Output the (X, Y) coordinate of the center of the cell containing the given text.  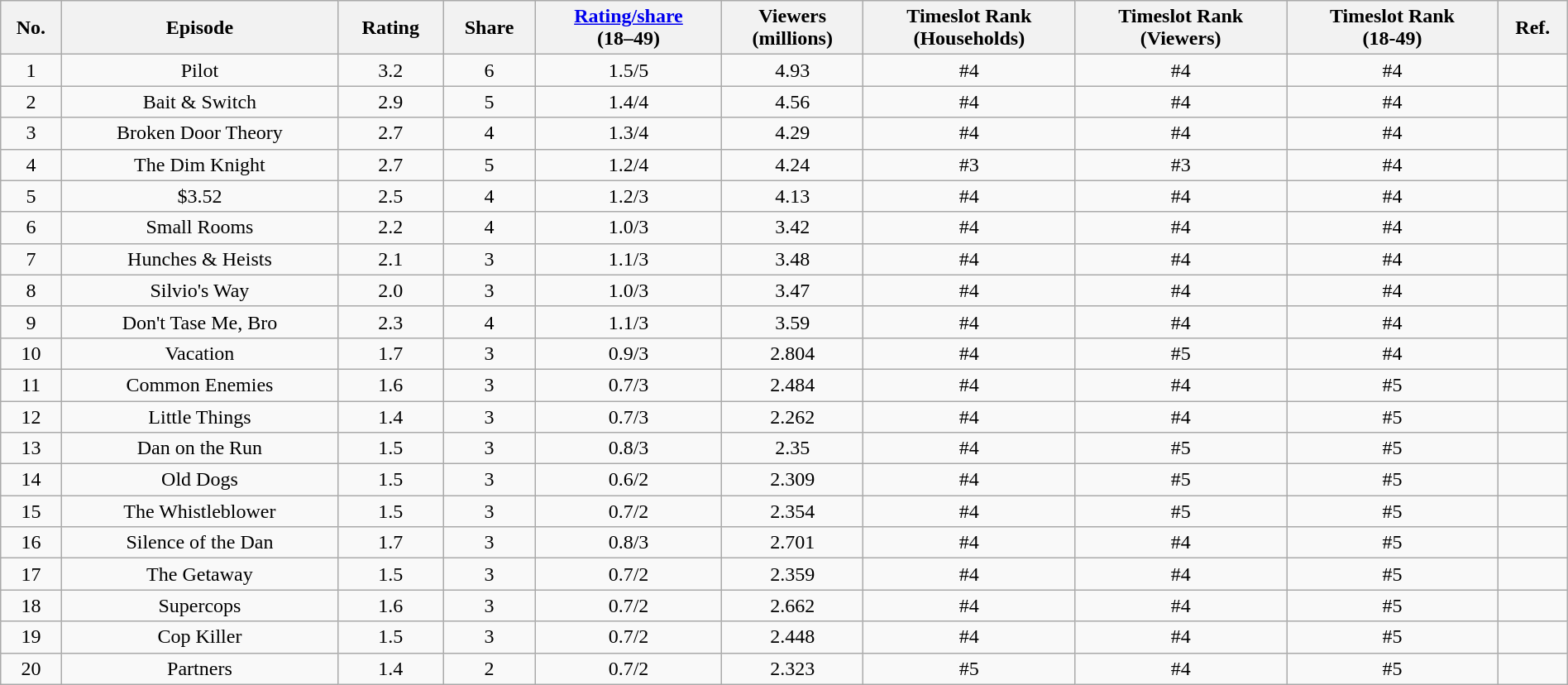
Viewers(millions) (792, 28)
Little Things (200, 416)
1.3/4 (629, 133)
2.9 (390, 102)
2.3 (390, 322)
3.47 (792, 290)
Episode (200, 28)
17 (31, 574)
1.4/4 (629, 102)
2.35 (792, 448)
18 (31, 606)
4.13 (792, 196)
Partners (200, 668)
3.59 (792, 322)
15 (31, 511)
Supercops (200, 606)
1 (31, 70)
10 (31, 353)
12 (31, 416)
2.2 (390, 228)
3.2 (390, 70)
Cop Killer (200, 637)
16 (31, 543)
Rating/share(18–49) (629, 28)
3.42 (792, 228)
8 (31, 290)
3.48 (792, 259)
Vacation (200, 353)
1.2/4 (629, 165)
Bait & Switch (200, 102)
Pilot (200, 70)
4.29 (792, 133)
2.323 (792, 668)
2.804 (792, 353)
7 (31, 259)
The Whistleblower (200, 511)
The Getaway (200, 574)
Silvio's Way (200, 290)
2.0 (390, 290)
Small Rooms (200, 228)
2.701 (792, 543)
2.262 (792, 416)
$3.52 (200, 196)
2.1 (390, 259)
2.354 (792, 511)
Timeslot Rank(Households) (969, 28)
Old Dogs (200, 480)
9 (31, 322)
19 (31, 637)
Silence of the Dan (200, 543)
0.6/2 (629, 480)
Common Enemies (200, 385)
4.24 (792, 165)
11 (31, 385)
The Dim Knight (200, 165)
1.2/3 (629, 196)
2.484 (792, 385)
13 (31, 448)
4.56 (792, 102)
2.309 (792, 480)
14 (31, 480)
2.359 (792, 574)
2.662 (792, 606)
Hunches & Heists (200, 259)
2.5 (390, 196)
0.9/3 (629, 353)
Timeslot Rank(Viewers) (1181, 28)
Don't Tase Me, Bro (200, 322)
4.93 (792, 70)
Broken Door Theory (200, 133)
Timeslot Rank(18-49) (1393, 28)
20 (31, 668)
2.448 (792, 637)
1.5/5 (629, 70)
Share (490, 28)
Rating (390, 28)
Ref. (1532, 28)
Dan on the Run (200, 448)
No. (31, 28)
